Extract the [x, y] coordinate from the center of the cell holding the provided text.  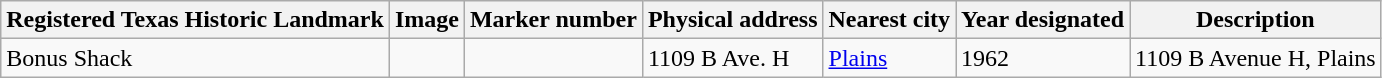
1109 B Avenue H, Plains [1256, 58]
Registered Texas Historic Landmark [196, 20]
Bonus Shack [196, 58]
Plains [890, 58]
Physical address [732, 20]
1962 [1043, 58]
Description [1256, 20]
Year designated [1043, 20]
1109 B Ave. H [732, 58]
Marker number [553, 20]
Image [426, 20]
Nearest city [890, 20]
